Search for the cell housing the specified text and yield its (X, Y) center coordinate. 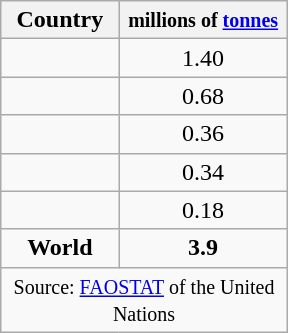
1.40 (203, 58)
3.9 (203, 248)
0.34 (203, 172)
0.68 (203, 96)
Source: FAOSTAT of the United Nations (144, 300)
millions of tonnes (203, 20)
Country (60, 20)
0.36 (203, 134)
0.18 (203, 210)
World (60, 248)
